Determine the (X, Y) coordinate at the center of the cell enclosing the given text.  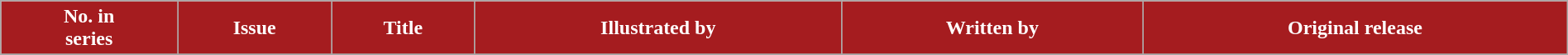
Issue (255, 28)
Illustrated by (658, 28)
Written by (992, 28)
Original release (1355, 28)
No. inseries (89, 28)
Title (404, 28)
